Pinpoint the cell where the given text exists, returning its [X, Y] midpoint coordinate. 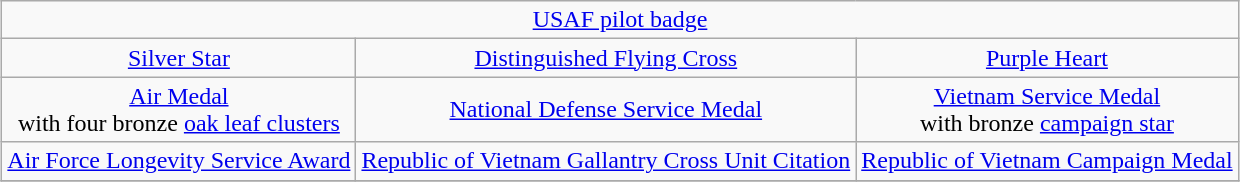
Republic of Vietnam Campaign Medal [1047, 161]
Air Medalwith four bronze oak leaf clusters [179, 110]
Distinguished Flying Cross [606, 58]
Silver Star [179, 58]
Republic of Vietnam Gallantry Cross Unit Citation [606, 161]
Vietnam Service Medalwith bronze campaign star [1047, 110]
Purple Heart [1047, 58]
National Defense Service Medal [606, 110]
Air Force Longevity Service Award [179, 161]
USAF pilot badge [620, 20]
